Return (X, Y) of the center of cell containing provided text 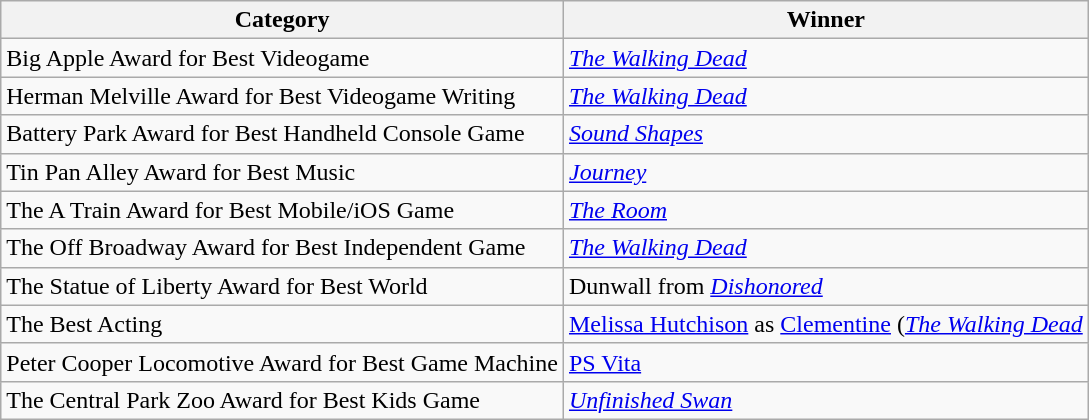
Herman Melville Award for Best Videogame Writing (282, 96)
Sound Shapes (826, 134)
The Best Acting (282, 324)
The Off Broadway Award for Best Independent Game (282, 248)
Winner (826, 20)
Battery Park Award for Best Handheld Console Game (282, 134)
Melissa Hutchison as Clementine (The Walking Dead (826, 324)
PS Vita (826, 362)
The Central Park Zoo Award for Best Kids Game (282, 400)
The Statue of Liberty Award for Best World (282, 286)
Unfinished Swan (826, 400)
The Room (826, 210)
Dunwall from Dishonored (826, 286)
Tin Pan Alley Award for Best Music (282, 172)
Peter Cooper Locomotive Award for Best Game Machine (282, 362)
The A Train Award for Best Mobile/iOS Game (282, 210)
Journey (826, 172)
Category (282, 20)
Big Apple Award for Best Videogame (282, 58)
